Scan for the cell matching the given text and deliver its (x, y) coordinate at center. 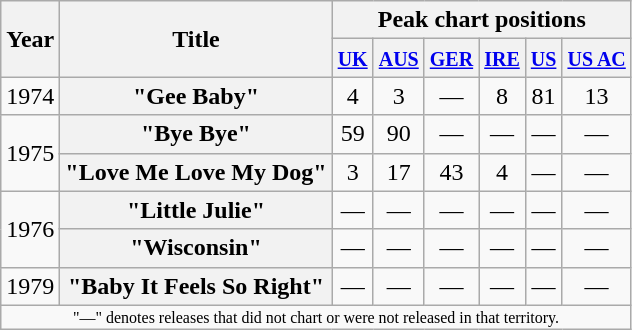
17 (398, 172)
13 (596, 96)
"Wisconsin" (196, 248)
Year (30, 39)
1979 (30, 286)
GER (451, 58)
81 (544, 96)
US AC (596, 58)
AUS (398, 58)
UK (352, 58)
1976 (30, 229)
Peak chart positions (482, 20)
"Love Me Love My Dog" (196, 172)
"Baby It Feels So Right" (196, 286)
"Gee Baby" (196, 96)
8 (502, 96)
90 (398, 134)
Title (196, 39)
1974 (30, 96)
"—" denotes releases that did not chart or were not released in that territory. (316, 317)
"Little Julie" (196, 210)
"Bye Bye" (196, 134)
IRE (502, 58)
43 (451, 172)
59 (352, 134)
1975 (30, 153)
US (544, 58)
